Capture the cell that displays the provided text and extract its (X, Y) central coordinate. 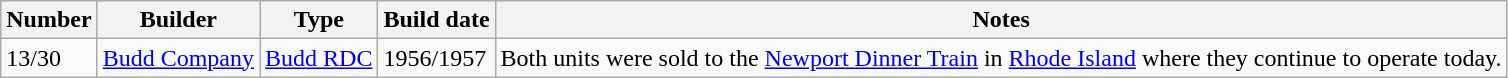
Number (49, 20)
Budd Company (178, 58)
Build date (436, 20)
1956/1957 (436, 58)
Budd RDC (319, 58)
Type (319, 20)
Builder (178, 20)
13/30 (49, 58)
Notes (1001, 20)
Both units were sold to the Newport Dinner Train in Rhode Island where they continue to operate today. (1001, 58)
